Pinpoint the cell where the given text exists, returning its [x, y] midpoint coordinate. 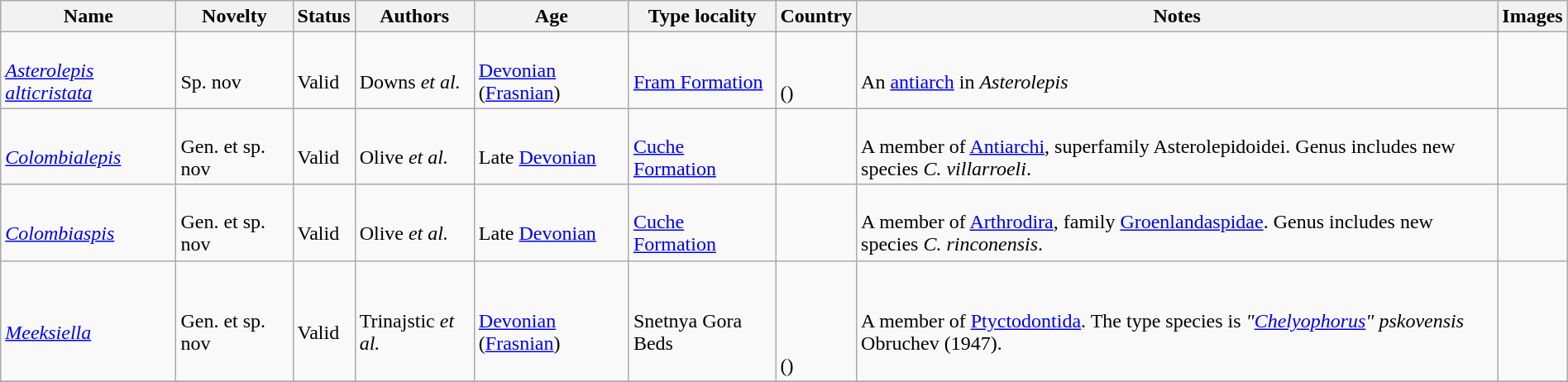
A member of Arthrodira, family Groenlandaspidae. Genus includes new species C. rinconensis. [1178, 222]
Colombialepis [88, 146]
Authors [414, 17]
A member of Ptyctodontida. The type species is "Chelyophorus" pskovensis Obruchev (1947). [1178, 321]
Notes [1178, 17]
Sp. nov [235, 70]
Colombiaspis [88, 222]
Age [551, 17]
Trinajstic et al. [414, 321]
Downs et al. [414, 70]
Snetnya Gora Beds [701, 321]
Meeksiella [88, 321]
Name [88, 17]
A member of Antiarchi, superfamily Asterolepidoidei. Genus includes new species C. villarroeli. [1178, 146]
Type locality [701, 17]
An antiarch in Asterolepis [1178, 70]
Country [816, 17]
Images [1532, 17]
Asterolepis alticristata [88, 70]
Novelty [235, 17]
Status [324, 17]
Fram Formation [701, 70]
